Output the [x, y] coordinate of the center of the cell containing the given text.  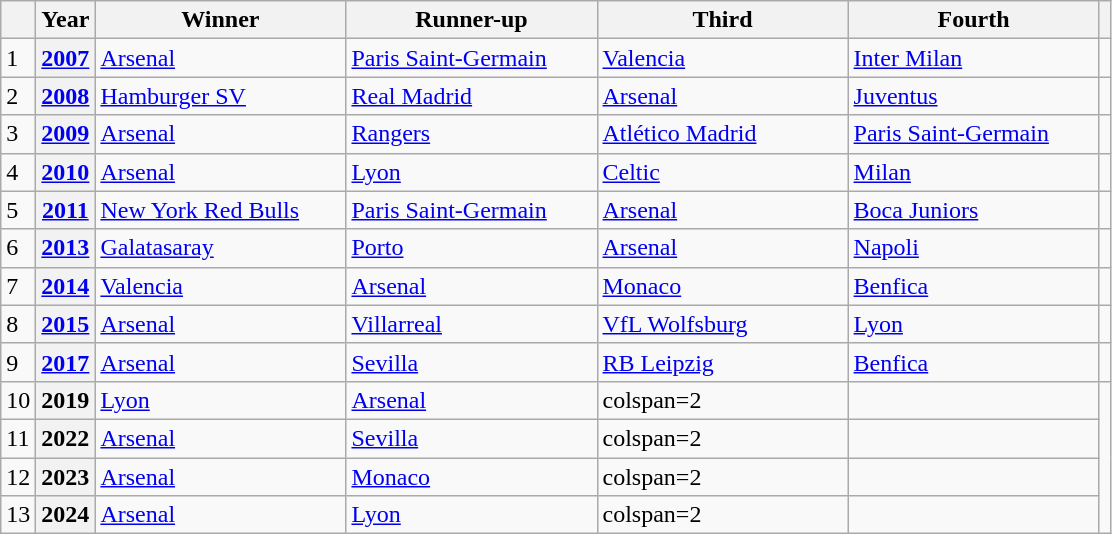
Winner [220, 20]
4 [18, 172]
VfL Wolfsburg [722, 324]
2019 [66, 400]
3 [18, 134]
Real Madrid [472, 96]
5 [18, 210]
Year [66, 20]
Villarreal [472, 324]
Celtic [722, 172]
2017 [66, 362]
11 [18, 438]
2008 [66, 96]
2007 [66, 58]
2023 [66, 477]
Rangers [472, 134]
Milan [974, 172]
Third [722, 20]
Juventus [974, 96]
2 [18, 96]
13 [18, 515]
2022 [66, 438]
RB Leipzig [722, 362]
2011 [66, 210]
8 [18, 324]
2014 [66, 286]
Hamburger SV [220, 96]
2009 [66, 134]
Runner-up [472, 20]
Porto [472, 248]
2024 [66, 515]
2013 [66, 248]
2015 [66, 324]
Galatasaray [220, 248]
Boca Juniors [974, 210]
New York Red Bulls [220, 210]
2010 [66, 172]
9 [18, 362]
10 [18, 400]
Inter Milan [974, 58]
Atlético Madrid [722, 134]
1 [18, 58]
Napoli [974, 248]
7 [18, 286]
Fourth [974, 20]
6 [18, 248]
12 [18, 477]
